Determine the (X, Y) coordinate at the center of the cell enclosing the given text.  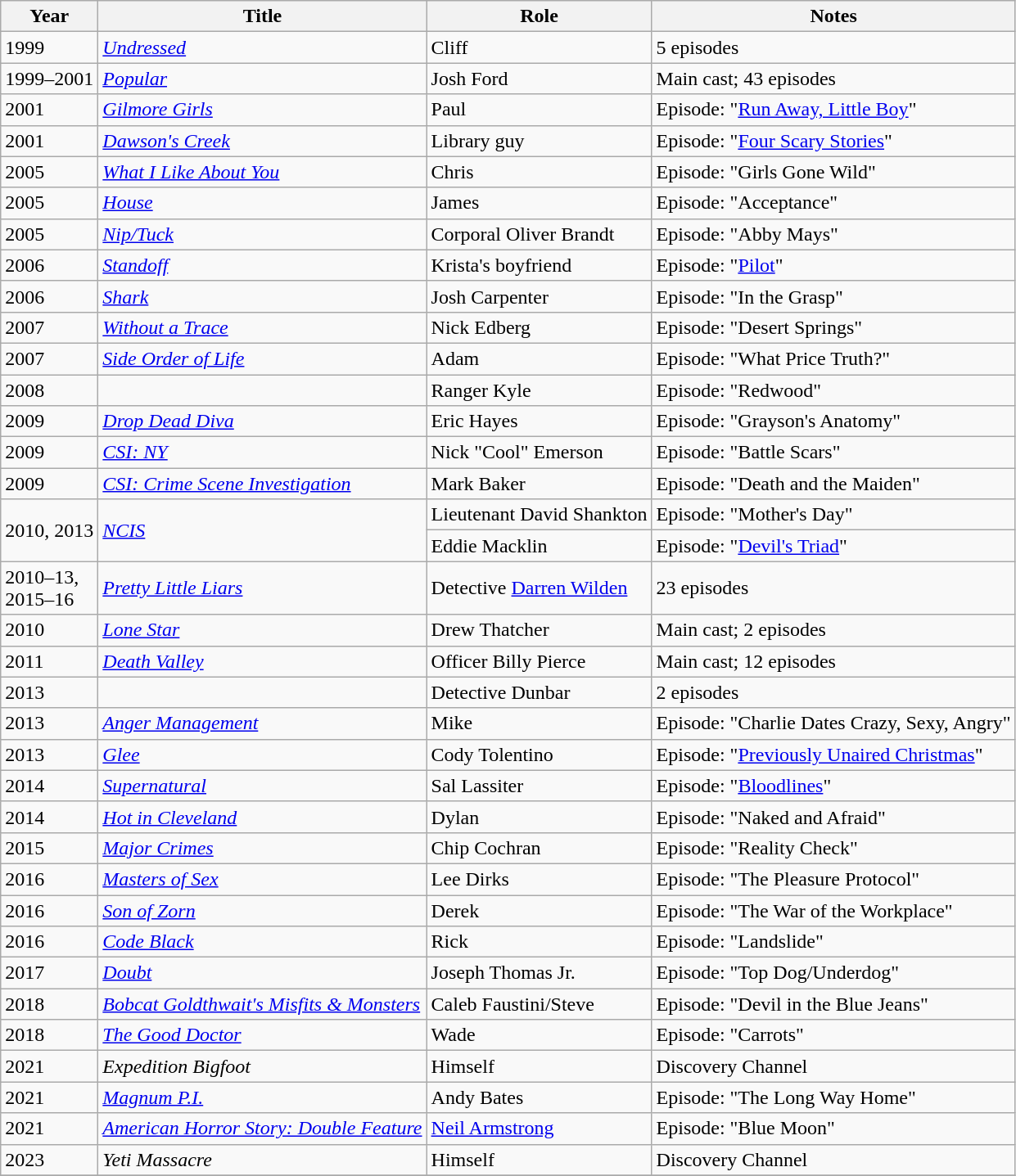
Episode: "Devil's Triad" (833, 546)
Lone Star (262, 630)
Episode: "Pilot" (833, 265)
Derek (539, 911)
Episode: "Charlie Dates Crazy, Sexy, Angry" (833, 723)
Side Order of Life (262, 358)
Episode: "The Long Way Home" (833, 1097)
Detective Darren Wilden (539, 588)
2011 (49, 661)
Bobcat Goldthwait's Misfits & Monsters (262, 1004)
1999 (49, 47)
Lieutenant David Shankton (539, 515)
Neil Armstrong (539, 1129)
Episode: "Carrots" (833, 1035)
Josh Ford (539, 79)
Episode: "Redwood" (833, 390)
Pretty Little Liars (262, 588)
Undressed (262, 47)
Episode: "Reality Check" (833, 848)
Lee Dirks (539, 879)
2008 (49, 390)
2023 (49, 1160)
Standoff (262, 265)
Doubt (262, 973)
Episode: "Girls Gone Wild" (833, 172)
2017 (49, 973)
Andy Bates (539, 1097)
Episode: "Naked and Afraid" (833, 817)
Episode: "Battle Scars" (833, 453)
Episode: "What Price Truth?" (833, 358)
Cliff (539, 47)
Episode: "Desert Springs" (833, 327)
Episode: "Death and the Maiden" (833, 484)
Role (539, 16)
Gilmore Girls (262, 110)
CSI: NY (262, 453)
Paul (539, 110)
23 episodes (833, 588)
Wade (539, 1035)
Eric Hayes (539, 421)
Main cast; 2 episodes (833, 630)
Dawson's Creek (262, 141)
Episode: "Mother's Day" (833, 515)
Chris (539, 172)
Supernatural (262, 786)
Corporal Oliver Brandt (539, 234)
NCIS (262, 530)
Major Crimes (262, 848)
Glee (262, 755)
Without a Trace (262, 327)
Mark Baker (539, 484)
Magnum P.I. (262, 1097)
Episode: "Acceptance" (833, 203)
Adam (539, 358)
Episode: "In the Grasp" (833, 296)
Episode: "Run Away, Little Boy" (833, 110)
James (539, 203)
Sal Lassiter (539, 786)
Death Valley (262, 661)
Expedition Bigfoot (262, 1066)
Dylan (539, 817)
American Horror Story: Double Feature (262, 1129)
Episode: "Previously Unaired Christmas" (833, 755)
Masters of Sex (262, 879)
Notes (833, 16)
Son of Zorn (262, 911)
What I Like About You (262, 172)
House (262, 203)
Main cast; 12 episodes (833, 661)
2015 (49, 848)
Chip Cochran (539, 848)
Episode: "The Pleasure Protocol" (833, 879)
2010–13,2015–16 (49, 588)
Nick Edberg (539, 327)
Popular (262, 79)
Episode: "Blue Moon" (833, 1129)
2010 (49, 630)
Yeti Massacre (262, 1160)
Shark (262, 296)
Episode: "Abby Mays" (833, 234)
Caleb Faustini/Steve (539, 1004)
Rick (539, 942)
Drew Thatcher (539, 630)
Josh Carpenter (539, 296)
Cody Tolentino (539, 755)
Title (262, 16)
5 episodes (833, 47)
Officer Billy Pierce (539, 661)
Detective Dunbar (539, 692)
Drop Dead Diva (262, 421)
Mike (539, 723)
Episode: "Grayson's Anatomy" (833, 421)
Nip/Tuck (262, 234)
Episode: "Devil in the Blue Jeans" (833, 1004)
The Good Doctor (262, 1035)
Hot in Cleveland (262, 817)
CSI: Crime Scene Investigation (262, 484)
Joseph Thomas Jr. (539, 973)
Episode: "Top Dog/Underdog" (833, 973)
Episode: "Landslide" (833, 942)
Year (49, 16)
Eddie Macklin (539, 546)
Code Black (262, 942)
Library guy (539, 141)
Main cast; 43 episodes (833, 79)
Episode: "Bloodlines" (833, 786)
Anger Management (262, 723)
2010, 2013 (49, 530)
Episode: "The War of the Workplace" (833, 911)
Ranger Kyle (539, 390)
Nick "Cool" Emerson (539, 453)
Episode: "Four Scary Stories" (833, 141)
1999–2001 (49, 79)
Krista's boyfriend (539, 265)
2 episodes (833, 692)
